Provide the [X, Y] coordinate of the cell's center where the given text is located.  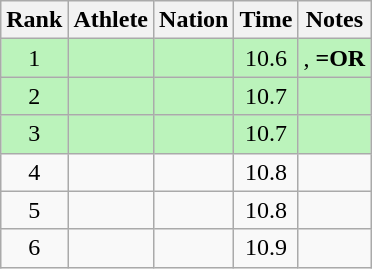
3 [34, 134]
2 [34, 96]
Nation [194, 20]
4 [34, 172]
10.6 [266, 58]
1 [34, 58]
Time [266, 20]
Notes [334, 20]
5 [34, 210]
, =OR [334, 58]
Rank [34, 20]
Athlete [111, 20]
6 [34, 248]
10.9 [266, 248]
